Locate the cell with the specified text and output its (X, Y) center coordinate. 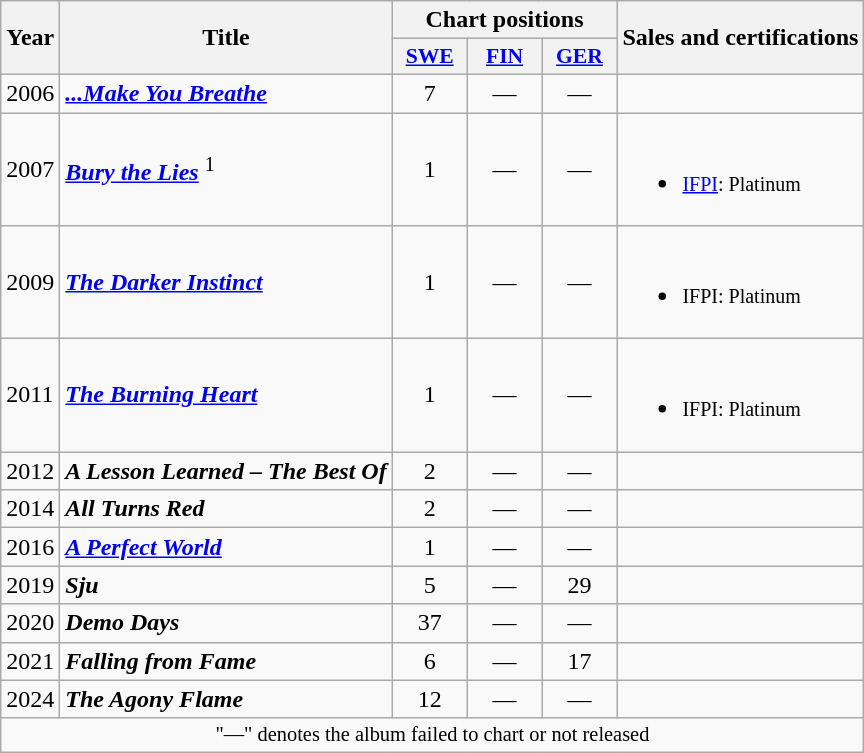
Bury the Lies 1 (226, 168)
All Turns Red (226, 509)
A Perfect World (226, 547)
2006 (30, 93)
Year (30, 38)
Falling from Fame (226, 661)
A Lesson Learned – The Best Of (226, 471)
12 (430, 699)
...Make You Breathe (226, 93)
SWE (430, 57)
2011 (30, 396)
2019 (30, 585)
FIN (504, 57)
GER (580, 57)
2016 (30, 547)
Title (226, 38)
2020 (30, 623)
2012 (30, 471)
The Agony Flame (226, 699)
Chart positions (504, 20)
Demo Days (226, 623)
6 (430, 661)
2007 (30, 168)
Sju (226, 585)
17 (580, 661)
5 (430, 585)
The Darker Instinct (226, 282)
"—" denotes the album failed to chart or not released (432, 735)
7 (430, 93)
29 (580, 585)
2024 (30, 699)
37 (430, 623)
2021 (30, 661)
2009 (30, 282)
2014 (30, 509)
The Burning Heart (226, 396)
Sales and certifications (740, 38)
